Return the (X, Y) coordinate for the center point of the cell that contains the specified text.  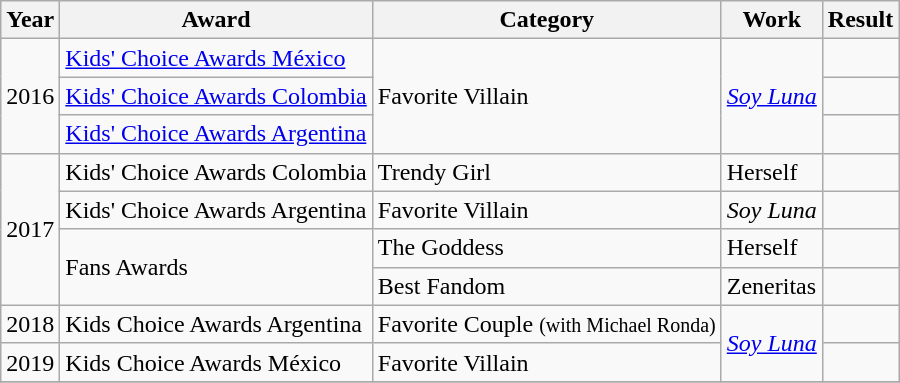
Favorite Couple (with Michael Ronda) (546, 324)
Kids Choice Awards México (216, 362)
2018 (30, 324)
Result (860, 20)
Best Fandom (546, 286)
Year (30, 20)
2019 (30, 362)
Award (216, 20)
Category (546, 20)
2016 (30, 96)
Zeneritas (772, 286)
Fans Awards (216, 267)
Work (772, 20)
The Goddess (546, 248)
Trendy Girl (546, 172)
Kids' Choice Awards México (216, 58)
Kids Choice Awards Argentina (216, 324)
2017 (30, 229)
